Locate the cell with the specified text and output its (x, y) center coordinate. 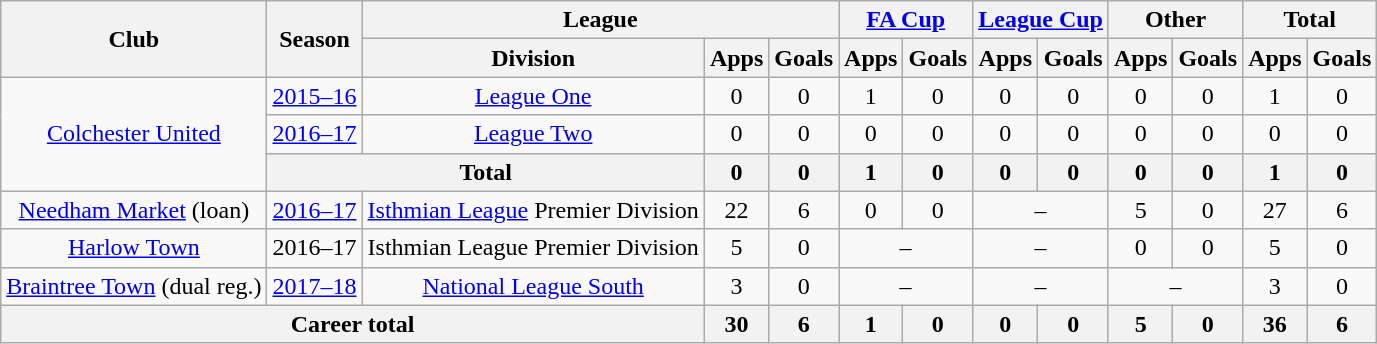
Braintree Town (dual reg.) (134, 286)
League One (533, 96)
2015–16 (314, 96)
Harlow Town (134, 248)
2017–18 (314, 286)
National League South (533, 286)
FA Cup (906, 20)
Needham Market (loan) (134, 210)
League Two (533, 134)
Other (1175, 20)
League (600, 20)
Club (134, 39)
Career total (353, 324)
Colchester United (134, 134)
Season (314, 39)
Division (533, 58)
30 (736, 324)
36 (1275, 324)
22 (736, 210)
27 (1275, 210)
League Cup (1041, 20)
